For the text-containing cell, return its midpoint in (x, y) coordinate format. 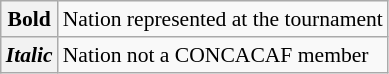
Nation represented at the tournament (223, 19)
Bold (30, 19)
Nation not a CONCACAF member (223, 55)
Italic (30, 55)
